Pinpoint the cell where the given text exists, returning its [X, Y] midpoint coordinate. 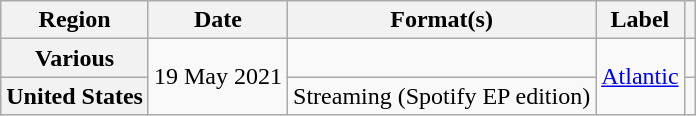
United States [75, 96]
Various [75, 58]
Atlantic [640, 77]
Streaming (Spotify EP edition) [442, 96]
Date [218, 20]
Format(s) [442, 20]
19 May 2021 [218, 77]
Region [75, 20]
Label [640, 20]
